Return the [X, Y] coordinate for the center point of the cell that contains the specified text.  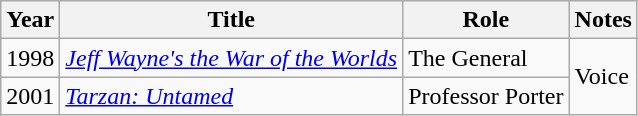
Voice [603, 77]
Role [486, 20]
1998 [30, 58]
Notes [603, 20]
Year [30, 20]
Tarzan: Untamed [232, 96]
Jeff Wayne's the War of the Worlds [232, 58]
2001 [30, 96]
Title [232, 20]
The General [486, 58]
Professor Porter [486, 96]
